For the text-containing cell, return its midpoint in [x, y] coordinate format. 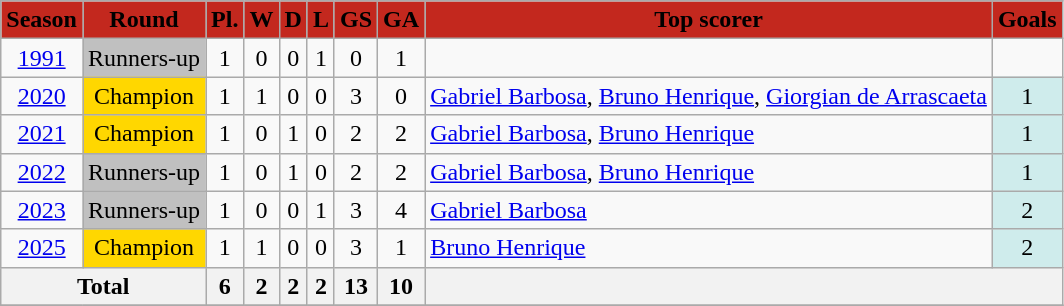
D [293, 20]
GS [356, 20]
W [262, 20]
1991 [42, 58]
Bruno Henrique [709, 248]
Goals [1027, 20]
13 [356, 286]
GA [402, 20]
2020 [42, 96]
L [320, 20]
4 [402, 210]
6 [225, 286]
Round [144, 20]
2021 [42, 134]
Top scorer [709, 20]
2025 [42, 248]
2022 [42, 172]
2023 [42, 210]
Season [42, 20]
Gabriel Barbosa, Bruno Henrique, Giorgian de Arrascaeta [709, 96]
Total [104, 286]
Gabriel Barbosa [709, 210]
10 [402, 286]
Pl. [225, 20]
